Capture the cell that displays the provided text and extract its (x, y) central coordinate. 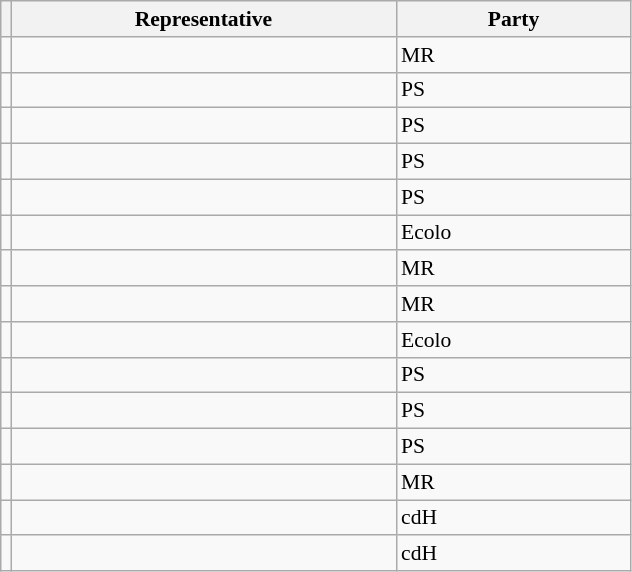
Representative (204, 19)
Party (514, 19)
